Identify which cell holds the provided text, then report its (x, y) central coordinate. 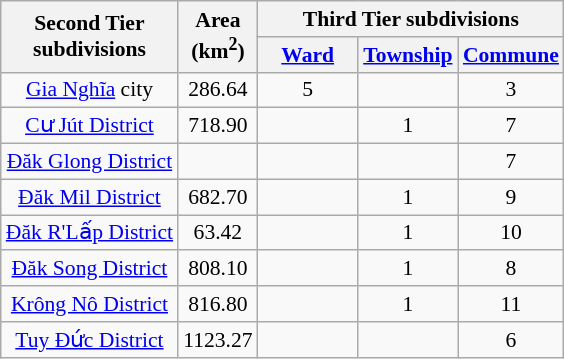
816.80 (218, 304)
Đăk Song District (90, 269)
Đăk Glong District (90, 162)
8 (511, 269)
Cư Jút District (90, 126)
Township (408, 55)
Đăk R'Lấp District (90, 233)
3 (511, 90)
6 (511, 340)
682.70 (218, 197)
Krông Nô District (90, 304)
Commune (511, 55)
10 (511, 233)
9 (511, 197)
11 (511, 304)
Second Tiersubdivisions (90, 36)
63.42 (218, 233)
718.90 (218, 126)
1123.27 (218, 340)
Đăk Mil District (90, 197)
Tuy Đức District (90, 340)
286.64 (218, 90)
5 (308, 90)
Gia Nghĩa city (90, 90)
Third Tier subdivisions (411, 19)
808.10 (218, 269)
Ward (308, 55)
Area(km2) (218, 36)
